Return the [X, Y] coordinate for the center point of the cell that contains the specified text.  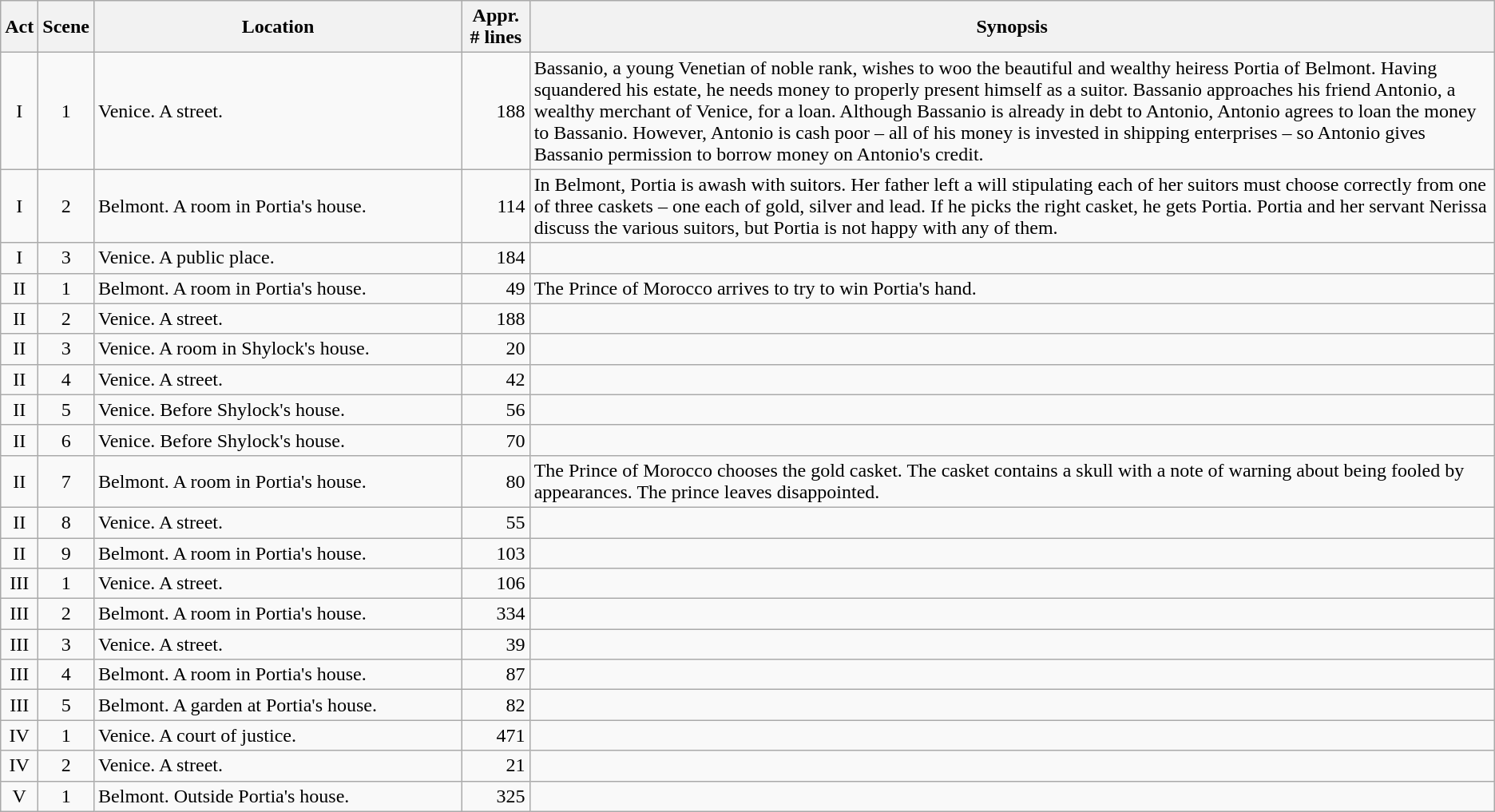
49 [497, 288]
9 [66, 553]
55 [497, 522]
8 [66, 522]
Venice. A court of justice. [278, 735]
Venice. A room in Shylock's house. [278, 349]
Appr. # lines [497, 27]
70 [497, 440]
114 [497, 206]
Location [278, 27]
Belmont. A garden at Portia's house. [278, 705]
106 [497, 584]
80 [497, 481]
20 [497, 349]
42 [497, 379]
471 [497, 735]
39 [497, 644]
V [19, 796]
103 [497, 553]
Synopsis [1012, 27]
56 [497, 410]
Scene [66, 27]
184 [497, 258]
334 [497, 614]
Belmont. Outside Portia's house. [278, 796]
Act [19, 27]
21 [497, 766]
6 [66, 440]
The Prince of Morocco arrives to try to win Portia's hand. [1012, 288]
325 [497, 796]
87 [497, 675]
82 [497, 705]
Venice. A public place. [278, 258]
7 [66, 481]
